Scan for the cell matching the given text and deliver its (X, Y) coordinate at center. 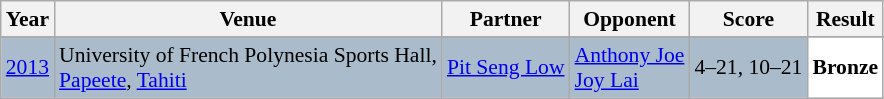
Score (748, 19)
Bronze (845, 68)
Opponent (630, 19)
Result (845, 19)
4–21, 10–21 (748, 68)
Pit Seng Low (506, 68)
Partner (506, 19)
University of French Polynesia Sports Hall, Papeete, Tahiti (248, 68)
Venue (248, 19)
Year (28, 19)
2013 (28, 68)
Anthony Joe Joy Lai (630, 68)
